Determine the (X, Y) coordinate at the center of the cell enclosing the given text.  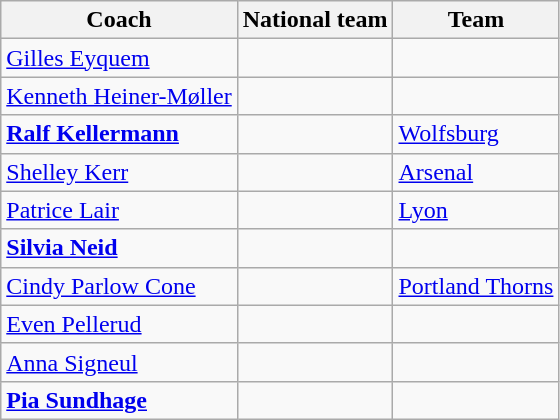
National team (315, 20)
Arsenal (476, 172)
Coach (120, 20)
Pia Sundhage (120, 400)
Kenneth Heiner-Møller (120, 96)
Silvia Neid (120, 248)
Portland Thorns (476, 286)
Even Pellerud (120, 324)
Patrice Lair (120, 210)
Team (476, 20)
Gilles Eyquem (120, 58)
Lyon (476, 210)
Shelley Kerr (120, 172)
Ralf Kellermann (120, 134)
Anna Signeul (120, 362)
Cindy Parlow Cone (120, 286)
Wolfsburg (476, 134)
